Locate the cell with the specified text and output its [X, Y] center coordinate. 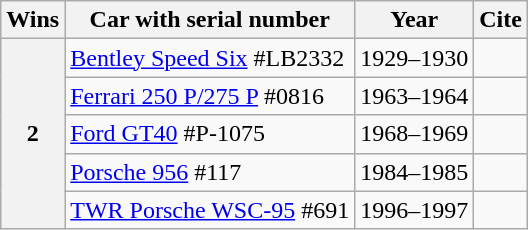
TWR Porsche WSC-95 #691 [210, 210]
1984–1985 [414, 172]
Bentley Speed Six #LB2332 [210, 58]
2 [33, 134]
Year [414, 20]
1968–1969 [414, 134]
Wins [33, 20]
1996–1997 [414, 210]
Ford GT40 #P-1075 [210, 134]
1929–1930 [414, 58]
Porsche 956 #117 [210, 172]
Ferrari 250 P/275 P #0816 [210, 96]
Car with serial number [210, 20]
Cite [501, 20]
1963–1964 [414, 96]
